Return the (X, Y) coordinate for the center point of the cell that contains the specified text.  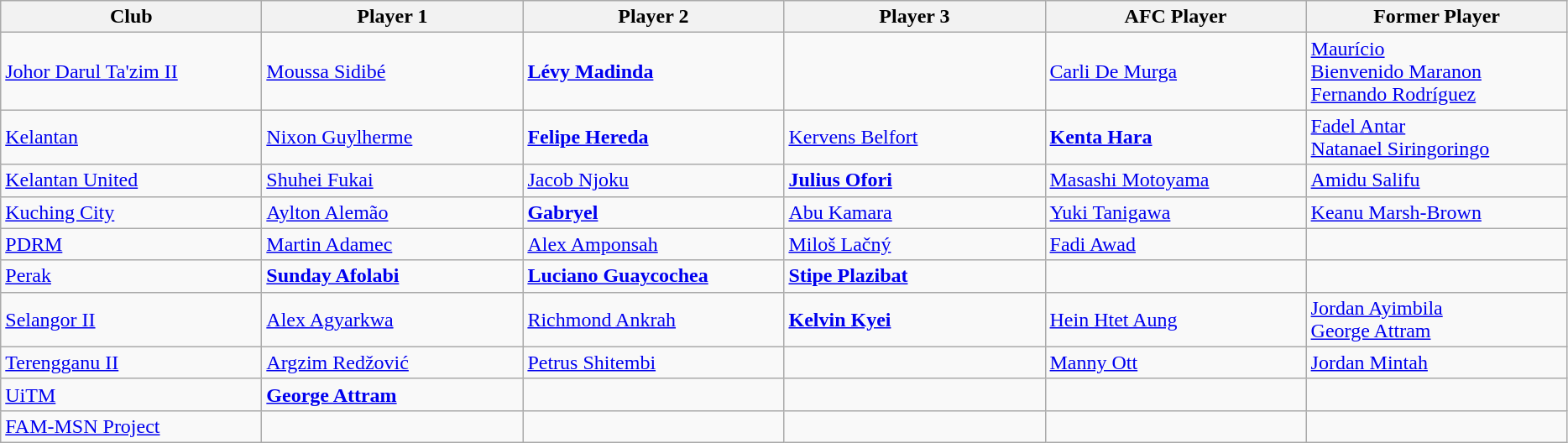
Kelantan (131, 138)
Perak (131, 276)
Gabryel (653, 212)
Kuching City (131, 212)
FAM-MSN Project (131, 426)
Player 3 (915, 17)
PDRM (131, 244)
Aylton Alemão (393, 212)
Luciano Guaycochea (653, 276)
Sunday Afolabi (393, 276)
Richmond Ankrah (653, 319)
Moussa Sidibé (393, 71)
Jacob Njoku (653, 180)
Julius Ofori (915, 180)
Amidu Salifu (1437, 180)
UiTM (131, 394)
Masashi Motoyama (1175, 180)
Hein Htet Aung (1175, 319)
Jordan Ayimbila George Attram (1437, 319)
Felipe Hereda (653, 138)
Jordan Mintah (1437, 362)
Fadel Antar Natanael Siringoringo (1437, 138)
Miloš Lačný (915, 244)
Kelantan United (131, 180)
Petrus Shitembi (653, 362)
Manny Ott (1175, 362)
Lévy Madinda (653, 71)
Shuhei Fukai (393, 180)
Selangor II (131, 319)
Johor Darul Ta'zim II (131, 71)
Keanu Marsh-Brown (1437, 212)
Argzim Redžović (393, 362)
Maurício Bienvenido Maranon Fernando Rodríguez (1437, 71)
Yuki Tanigawa (1175, 212)
Kenta Hara (1175, 138)
Nixon Guylherme (393, 138)
Former Player (1437, 17)
George Attram (393, 394)
Club (131, 17)
AFC Player (1175, 17)
Abu Kamara (915, 212)
Fadi Awad (1175, 244)
Martin Adamec (393, 244)
Player 1 (393, 17)
Player 2 (653, 17)
Carli De Murga (1175, 71)
Kelvin Kyei (915, 319)
Kervens Belfort (915, 138)
Alex Agyarkwa (393, 319)
Stipe Plazibat (915, 276)
Terengganu II (131, 362)
Alex Amponsah (653, 244)
